Return the (x, y) coordinate for the center point of the cell that contains the specified text.  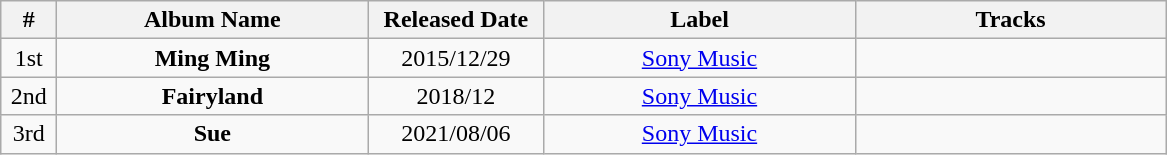
Fairyland (212, 96)
2015/12/29 (456, 58)
3rd (29, 134)
2018/12 (456, 96)
Sue (212, 134)
Label (700, 20)
2nd (29, 96)
Ming Ming (212, 58)
1st (29, 58)
Tracks (1010, 20)
# (29, 20)
Album Name (212, 20)
2021/08/06 (456, 134)
Released Date (456, 20)
